Identify which cell holds the provided text, then report its [X, Y] central coordinate. 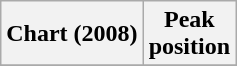
Peakposition [189, 34]
Chart (2008) [72, 34]
